Capture the cell that displays the provided text and extract its [X, Y] central coordinate. 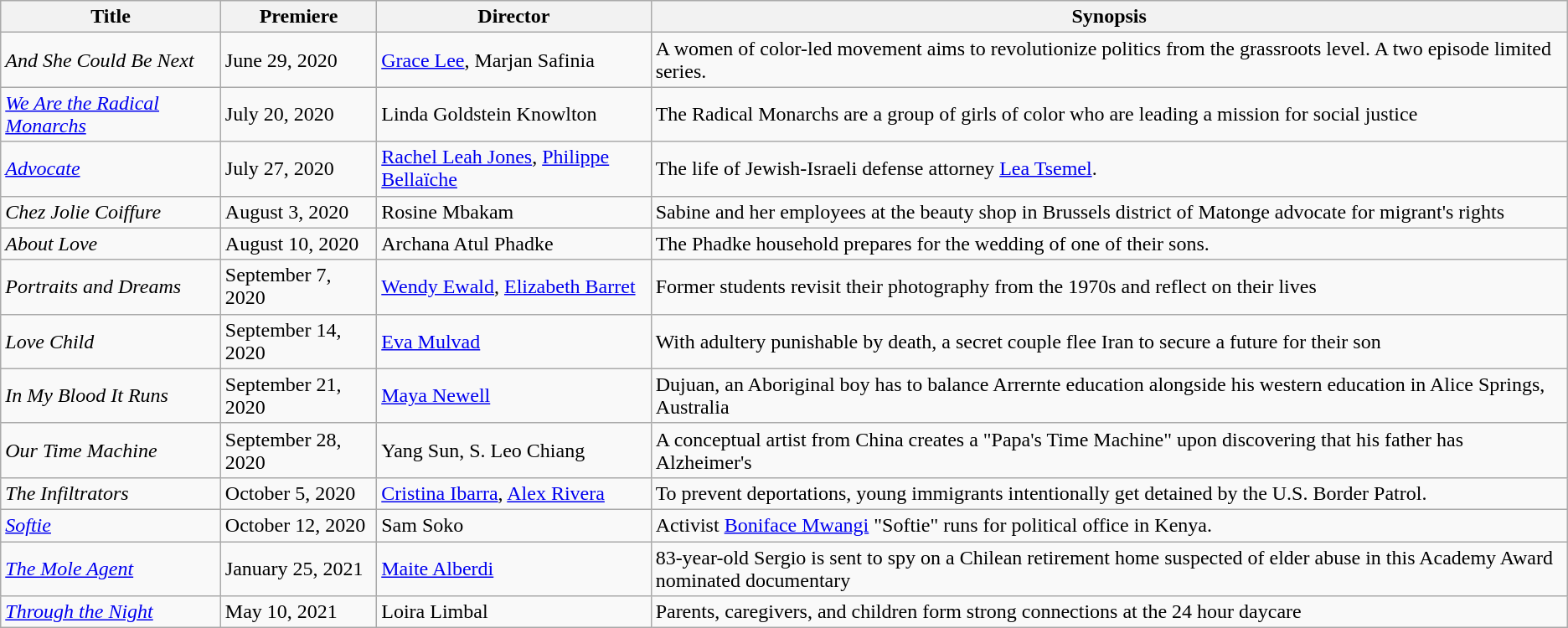
With adultery punishable by death, a secret couple flee Iran to secure a future for their son [1109, 342]
October 12, 2020 [298, 525]
Love Child [111, 342]
Rosine Mbakam [514, 212]
Synopsis [1109, 17]
Portraits and Dreams [111, 286]
Wendy Ewald, Elizabeth Barret [514, 286]
Archana Atul Phadke [514, 244]
August 10, 2020 [298, 244]
A conceptual artist from China creates a "Papa's Time Machine" upon discovering that his father has Alzheimer's [1109, 450]
September 28, 2020 [298, 450]
Linda Goldstein Knowlton [514, 114]
The Radical Monarchs are a group of girls of color who are leading a mission for social justice [1109, 114]
August 3, 2020 [298, 212]
Activist Boniface Mwangi "Softie" runs for political office in Kenya. [1109, 525]
About Love [111, 244]
September 14, 2020 [298, 342]
Advocate [111, 169]
September 21, 2020 [298, 395]
Dujuan, an Aboriginal boy has to balance Arrernte education alongside his western education in Alice Springs, Australia [1109, 395]
Cristina Ibarra, Alex Rivera [514, 493]
Parents, caregivers, and children form strong connections at the 24 hour daycare [1109, 612]
Title [111, 17]
Premiere [298, 17]
Our Time Machine [111, 450]
September 7, 2020 [298, 286]
The Phadke household prepares for the wedding of one of their sons. [1109, 244]
Yang Sun, S. Leo Chiang [514, 450]
July 20, 2020 [298, 114]
Eva Mulvad [514, 342]
The life of Jewish-Israeli defense attorney Lea Tsemel. [1109, 169]
Softie [111, 525]
Director [514, 17]
Sabine and her employees at the beauty shop in Brussels district of Matonge advocate for migrant's rights [1109, 212]
83-year-old Sergio is sent to spy on a Chilean retirement home suspected of elder abuse in this Academy Award nominated documentary [1109, 568]
We Are the Radical Monarchs [111, 114]
To prevent deportations, young immigrants intentionally get detained by the U.S. Border Patrol. [1109, 493]
And She Could Be Next [111, 60]
January 25, 2021 [298, 568]
Rachel Leah Jones, Philippe Bellaïche [514, 169]
Grace Lee, Marjan Safinia [514, 60]
The Infiltrators [111, 493]
October 5, 2020 [298, 493]
Maite Alberdi [514, 568]
The Mole Agent [111, 568]
In My Blood It Runs [111, 395]
Loira Limbal [514, 612]
Former students revisit their photography from the 1970s and reflect on their lives [1109, 286]
A women of color-led movement aims to revolutionize politics from the grassroots level. A two episode limited series. [1109, 60]
May 10, 2021 [298, 612]
Sam Soko [514, 525]
Through the Night [111, 612]
July 27, 2020 [298, 169]
Chez Jolie Coiffure [111, 212]
Maya Newell [514, 395]
June 29, 2020 [298, 60]
